Scan for the cell matching the given text and deliver its [X, Y] coordinate at center. 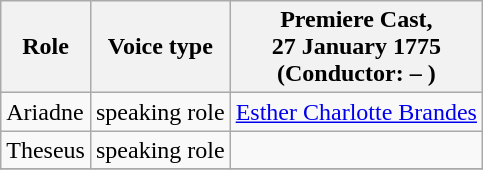
Ariadne [46, 112]
Premiere Cast,27 January 1775(Conductor: – ) [356, 47]
Esther Charlotte Brandes [356, 112]
Role [46, 47]
Theseus [46, 150]
Voice type [160, 47]
